Scan for the cell matching the given text and deliver its [x, y] coordinate at center. 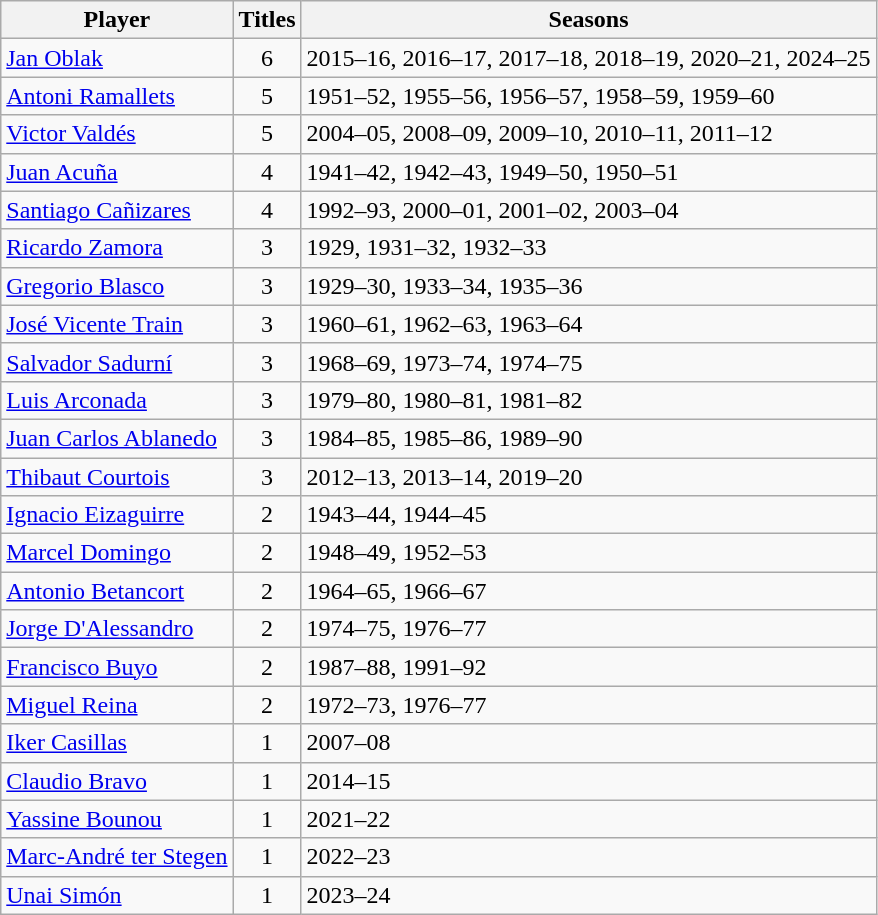
Claudio Bravo [117, 781]
Jan Oblak [117, 58]
1951–52, 1955–56, 1956–57, 1958–59, 1959–60 [588, 96]
2023–24 [588, 895]
Antonio Betancort [117, 591]
Jorge D'Alessandro [117, 629]
1960–61, 1962–63, 1963–64 [588, 324]
1943–44, 1944–45 [588, 515]
1992–93, 2000–01, 2001–02, 2003–04 [588, 210]
Player [117, 20]
Iker Casillas [117, 743]
Victor Valdés [117, 134]
Unai Simón [117, 895]
1964–65, 1966–67 [588, 591]
2021–22 [588, 819]
1929, 1931–32, 1932–33 [588, 248]
Santiago Cañizares [117, 210]
2022–23 [588, 857]
2015–16, 2016–17, 2017–18, 2018–19, 2020–21, 2024–25 [588, 58]
Juan Acuña [117, 172]
Luis Arconada [117, 400]
1974–75, 1976–77 [588, 629]
2012–13, 2013–14, 2019–20 [588, 477]
1929–30, 1933–34, 1935–36 [588, 286]
6 [267, 58]
1972–73, 1976–77 [588, 705]
2004–05, 2008–09, 2009–10, 2010–11, 2011–12 [588, 134]
2014–15 [588, 781]
Miguel Reina [117, 705]
Marc-André ter Stegen [117, 857]
1979–80, 1980–81, 1981–82 [588, 400]
2007–08 [588, 743]
1984–85, 1985–86, 1989–90 [588, 438]
José Vicente Train [117, 324]
Seasons [588, 20]
Marcel Domingo [117, 553]
Titles [267, 20]
Salvador Sadurní [117, 362]
Ignacio Eizaguirre [117, 515]
Juan Carlos Ablanedo [117, 438]
Francisco Buyo [117, 667]
1948–49, 1952–53 [588, 553]
Thibaut Courtois [117, 477]
1941–42, 1942–43, 1949–50, 1950–51 [588, 172]
Gregorio Blasco [117, 286]
Antoni Ramallets [117, 96]
1987–88, 1991–92 [588, 667]
1968–69, 1973–74, 1974–75 [588, 362]
Yassine Bounou [117, 819]
Ricardo Zamora [117, 248]
